Determine the (x, y) coordinate at the center of the cell enclosing the given text.  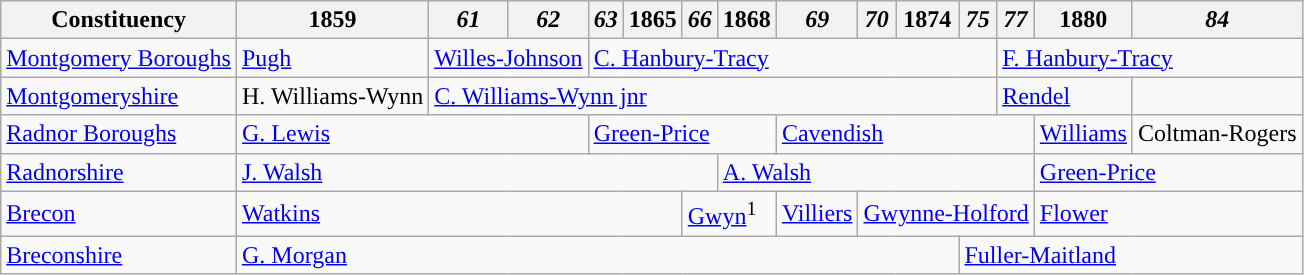
66 (700, 20)
H. Williams-Wynn (332, 96)
Willes-Johnson (508, 58)
F. Hanbury-Tracy (1150, 58)
Coltman-Rogers (1217, 134)
63 (606, 20)
Constituency (119, 20)
J. Walsh (476, 172)
Fuller-Maitland (1130, 255)
84 (1217, 20)
C. Hanbury-Tracy (792, 58)
Montgomery Boroughs (119, 58)
Radnor Boroughs (119, 134)
75 (978, 20)
Cavendish (905, 134)
61 (469, 20)
A. Walsh (876, 172)
Williams (1083, 134)
Montgomeryshire (119, 96)
Flower (1168, 214)
Rendel (1065, 96)
62 (548, 20)
Brecon (119, 214)
77 (1016, 20)
1868 (746, 20)
Gwyn1 (729, 214)
69 (817, 20)
G. Morgan (598, 255)
C. Williams-Wynn jnr (713, 96)
1859 (332, 20)
Pugh (332, 58)
Villiers (817, 214)
Breconshire (119, 255)
Radnorshire (119, 172)
Watkins (459, 214)
1880 (1083, 20)
1865 (652, 20)
70 (877, 20)
G. Lewis (412, 134)
1874 (928, 20)
Gwynne-Holford (946, 214)
